Locate the cell with the specified text and output its (x, y) center coordinate. 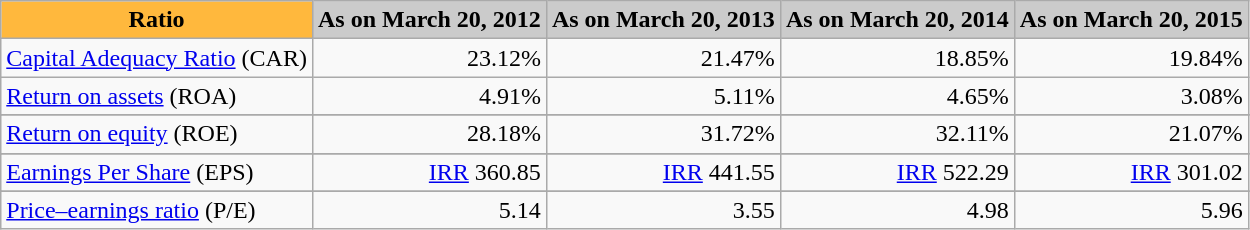
As on March 20, 2015 (1131, 20)
18.85% (897, 58)
Capital Adequacy Ratio (CAR) (157, 58)
19.84% (1131, 58)
5.96 (1131, 210)
IRR 360.85 (429, 172)
5.14 (429, 210)
IRR 301.02 (1131, 172)
Ratio (157, 20)
As on March 20, 2014 (897, 20)
21.47% (663, 58)
IRR 522.29 (897, 172)
4.91% (429, 96)
31.72% (663, 134)
3.08% (1131, 96)
23.12% (429, 58)
5.11% (663, 96)
Earnings Per Share (EPS) (157, 172)
Return on assets (ROA) (157, 96)
3.55 (663, 210)
4.98 (897, 210)
Return on equity (ROE) (157, 134)
As on March 20, 2013 (663, 20)
As on March 20, 2012 (429, 20)
21.07% (1131, 134)
32.11% (897, 134)
IRR 441.55 (663, 172)
28.18% (429, 134)
Price–earnings ratio (P/E) (157, 210)
4.65% (897, 96)
